Return the (X, Y) coordinate for the center point of the cell that contains the specified text.  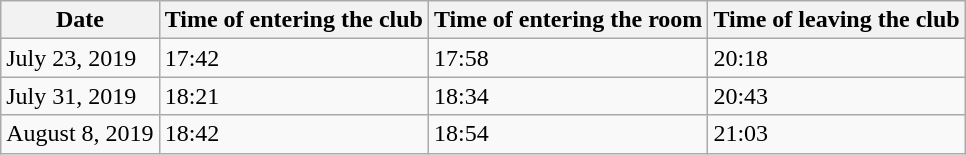
August 8, 2019 (80, 134)
July 31, 2019 (80, 96)
Date (80, 20)
Time of entering the room (568, 20)
17:42 (294, 58)
20:18 (836, 58)
20:43 (836, 96)
17:58 (568, 58)
July 23, 2019 (80, 58)
18:42 (294, 134)
Time of entering the club (294, 20)
Time of leaving the club (836, 20)
18:21 (294, 96)
21:03 (836, 134)
18:34 (568, 96)
18:54 (568, 134)
